Search for the cell housing the specified text and yield its [X, Y] center coordinate. 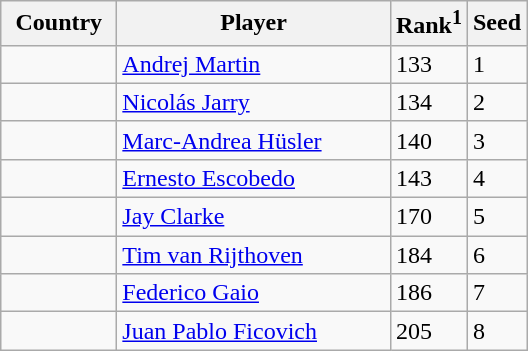
Tim van Rijthoven [254, 255]
186 [428, 293]
3 [496, 140]
134 [428, 102]
4 [496, 178]
Rank1 [428, 24]
2 [496, 102]
Federico Gaio [254, 293]
Ernesto Escobedo [254, 178]
133 [428, 64]
170 [428, 217]
Marc-Andrea Hüsler [254, 140]
Jay Clarke [254, 217]
7 [496, 293]
143 [428, 178]
Andrej Martin [254, 64]
140 [428, 140]
5 [496, 217]
Seed [496, 24]
1 [496, 64]
Country [59, 24]
Player [254, 24]
205 [428, 331]
Nicolás Jarry [254, 102]
6 [496, 255]
184 [428, 255]
Juan Pablo Ficovich [254, 331]
8 [496, 331]
